Locate the cell with the specified text and output its [X, Y] center coordinate. 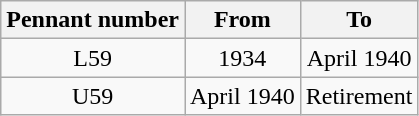
To [359, 20]
L59 [93, 58]
Pennant number [93, 20]
Retirement [359, 96]
From [242, 20]
1934 [242, 58]
U59 [93, 96]
